Determine the [X, Y] coordinate at the center of the cell enclosing the given text.  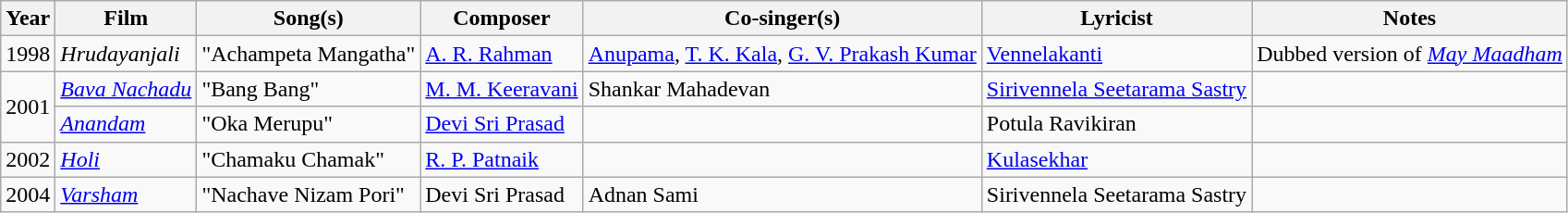
Composer [502, 19]
Song(s) [309, 19]
Bava Nachadu [126, 89]
Anandam [126, 124]
Notes [1410, 19]
1998 [28, 54]
R. P. Patnaik [502, 159]
Varsham [126, 194]
Adnan Sami [782, 194]
"Bang Bang" [309, 89]
Hrudayanjali [126, 54]
"Oka Merupu" [309, 124]
Film [126, 19]
Dubbed version of May Maadham [1410, 54]
Lyricist [1116, 19]
Year [28, 19]
"Chamaku Chamak" [309, 159]
Kulasekhar [1116, 159]
"Nachave Nizam Pori" [309, 194]
Anupama, T. K. Kala, G. V. Prakash Kumar [782, 54]
2002 [28, 159]
Holi [126, 159]
2004 [28, 194]
A. R. Rahman [502, 54]
M. M. Keeravani [502, 89]
Shankar Mahadevan [782, 89]
2001 [28, 106]
Potula Ravikiran [1116, 124]
"Achampeta Mangatha" [309, 54]
Vennelakanti [1116, 54]
Co-singer(s) [782, 19]
